Scan for the cell matching the given text and deliver its [X, Y] coordinate at center. 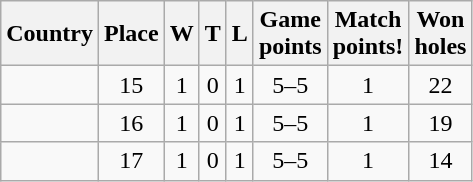
Place [131, 34]
Country [50, 34]
22 [440, 85]
19 [440, 123]
Wonholes [440, 34]
W [182, 34]
Gamepoints [290, 34]
T [212, 34]
15 [131, 85]
14 [440, 161]
L [240, 34]
Matchpoints! [368, 34]
17 [131, 161]
16 [131, 123]
